Output the [X, Y] coordinate of the center of the cell containing the given text.  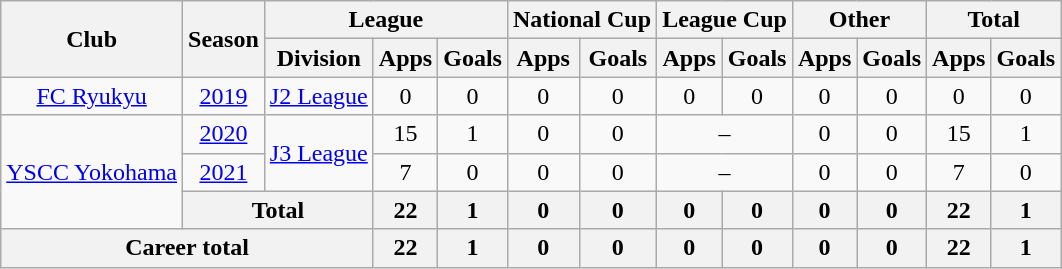
J3 League [318, 153]
Career total [188, 248]
J2 League [318, 96]
Season [224, 39]
2020 [224, 134]
2021 [224, 172]
2019 [224, 96]
National Cup [582, 20]
League Cup [725, 20]
Other [859, 20]
YSCC Yokohama [92, 172]
Division [318, 58]
Club [92, 39]
FC Ryukyu [92, 96]
League [386, 20]
